Scan for the cell matching the given text and deliver its (x, y) coordinate at center. 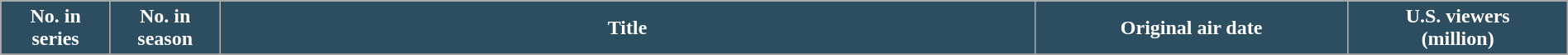
No. inseason (165, 28)
U.S. viewers(million) (1457, 28)
Original air date (1191, 28)
No. inseries (56, 28)
Title (627, 28)
